Return (X, Y) of the center of cell containing provided text 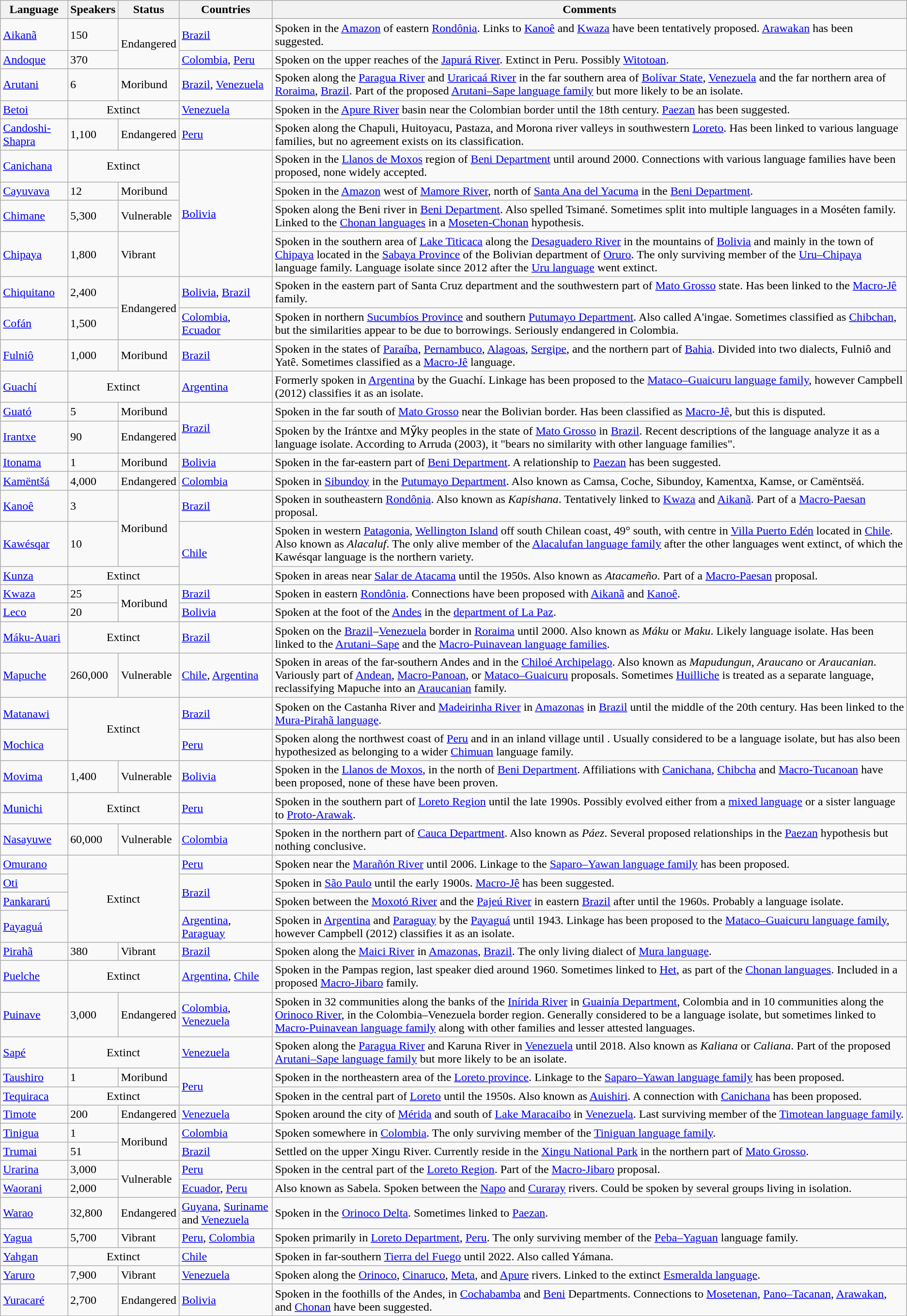
Spoken near the Marañón River until 2006. Linkage to the Saparo–Yawan language family has been proposed. (589, 864)
Spoken in the Amazon west of Mamore River, north of Santa Ana del Yacuma in the Beni Department. (589, 191)
Oti (34, 883)
Trumai (34, 1151)
20 (93, 612)
Yuracaré (34, 1300)
Speakers (93, 10)
Pankararú (34, 901)
1,400 (93, 776)
Pirahã (34, 951)
Puelche (34, 976)
Language (34, 10)
Spoken in São Paulo until the early 1900s. Macro-Jê has been suggested. (589, 883)
Argentina, Chile (226, 976)
Colombia, Peru (226, 60)
4,000 (93, 481)
Guachí (34, 387)
Ecuador, Peru (226, 1188)
1,500 (93, 324)
1,000 (93, 355)
Omurano (34, 864)
260,000 (93, 675)
Munichi (34, 808)
Argentina (226, 387)
Cayuvava (34, 191)
Sapé (34, 1052)
Chipaya (34, 254)
Bolivia, Brazil (226, 292)
Irantxe (34, 437)
Spoken in the far-eastern part of Beni Department. A relationship to Paezan has been suggested. (589, 462)
6 (93, 84)
Argentina, Paraguay (226, 926)
200 (93, 1114)
Tequiraca (34, 1096)
Spoken at the foot of the Andes in the department of La Paz. (589, 612)
Spoken in far-southern Tierra del Fuego until 2022. Also called Yámana. (589, 1256)
Fulniô (34, 355)
Guató (34, 412)
Aikanã (34, 35)
10 (93, 544)
Kawésqar (34, 544)
Colombia, Venezuela (226, 1015)
380 (93, 951)
Spoken in the central part of Loreto until the 1950s. Also known as Auishiri. A connection with Canichana has been proposed. (589, 1096)
Payaguá (34, 926)
51 (93, 1151)
Mochica (34, 745)
Movima (34, 776)
5,700 (93, 1238)
32,800 (93, 1213)
Urarina (34, 1170)
Comments (589, 10)
Brazil, Venezuela (226, 84)
Spoken somewhere in Colombia. The only surviving member of the Tiniguan language family. (589, 1133)
Spoken in the northeastern area of the Loreto province. Linkage to the Saparo–Yawan language family has been proposed. (589, 1078)
5,300 (93, 216)
Yagua (34, 1238)
Chile, Argentina (226, 675)
Kwaza (34, 594)
Kunza (34, 575)
Also known as Sabela. Spoken between the Napo and Curaray rivers. Could be spoken by several groups living in isolation. (589, 1188)
1,100 (93, 135)
Waorani (34, 1188)
Mapuche (34, 675)
90 (93, 437)
Puinave (34, 1015)
Spoken in areas near Salar de Atacama until the 1950s. Also known as Atacameño. Part of a Macro-Paesan proposal. (589, 575)
Colombia, Ecuador (226, 324)
Spoken in the far south of Mato Grosso near the Bolivian border. Has been classified as Macro-Jê, but this is disputed. (589, 412)
Timote (34, 1114)
Yahgan (34, 1256)
Kamëntšá (34, 481)
Chiquitano (34, 292)
Status (149, 10)
Canichana (34, 166)
1,800 (93, 254)
Andoque (34, 60)
Warao (34, 1213)
Spoken on the upper reaches of the Japurá River. Extinct in Peru. Possibly Witotoan. (589, 60)
5 (93, 412)
Spoken in the northern part of Cauca Department. Also known as Páez. Several proposed relationships in the Paezan hypothesis but nothing conclusive. (589, 839)
Countries (226, 10)
Peru, Colombia (226, 1238)
150 (93, 35)
Taushiro (34, 1078)
Leco (34, 612)
Betoi (34, 110)
Spoken primarily in Loreto Department, Peru. The only surviving member of the Peba–Yaguan language family. (589, 1238)
Spoken between the Moxotó River and the Pajeú River in eastern Brazil after until the 1960s. Probably a language isolate. (589, 901)
Nasayuwe (34, 839)
Arutani (34, 84)
Guyana, Suriname and Venezuela (226, 1213)
25 (93, 594)
Kanoê (34, 506)
Matanawi (34, 713)
2,700 (93, 1300)
Spoken in Sibundoy in the Putumayo Department. Also known as Camsa, Coche, Sibundoy, Kamentxa, Kamse, or Camëntsëá. (589, 481)
Candoshi-Shapra (34, 135)
2,400 (93, 292)
Chimane (34, 216)
Máku-Auari (34, 638)
Spoken around the city of Mérida and south of Lake Maracaibo in Venezuela. Last surviving member of the Timotean language family. (589, 1114)
Spoken in the eastern part of Santa Cruz department and the southwestern part of Mato Grosso state. Has been linked to the Macro-Jê family. (589, 292)
Spoken in the Apure River basin near the Colombian border until the 18th century. Paezan has been suggested. (589, 110)
2,000 (93, 1188)
370 (93, 60)
Spoken in the central part of the Loreto Region. Part of the Macro-Jibaro proposal. (589, 1170)
Spoken in southeastern Rondônia. Also known as Kapishana. Tentatively linked to Kwaza and Aikanã. Part of a Macro-Paesan proposal. (589, 506)
Cofán (34, 324)
7,900 (93, 1275)
12 (93, 191)
Yaruro (34, 1275)
Settled on the upper Xingu River. Currently reside in the Xingu National Park in the northern part of Mato Grosso. (589, 1151)
Itonama (34, 462)
Tinigua (34, 1133)
3 (93, 506)
60,000 (93, 839)
Spoken along the Orinoco, Cinaruco, Meta, and Apure rivers. Linked to the extinct Esmeralda language. (589, 1275)
Spoken in eastern Rondônia. Connections have been proposed with Aikanã and Kanoê. (589, 594)
Spoken in the Amazon of eastern Rondônia. Links to Kanoê and Kwaza have been tentatively proposed. Arawakan has been suggested. (589, 35)
Spoken in the Orinoco Delta. Sometimes linked to Paezan. (589, 1213)
Spoken along the Maici River in Amazonas, Brazil. The only living dialect of Mura language. (589, 951)
